Search for the cell housing the specified text and yield its (x, y) center coordinate. 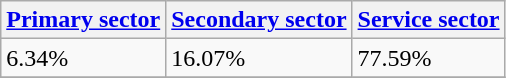
Service sector (428, 20)
77.59% (428, 58)
6.34% (84, 58)
Secondary sector (259, 20)
16.07% (259, 58)
Primary sector (84, 20)
